Detect which cell encompasses the target text, then output its (X, Y) center coordinate. 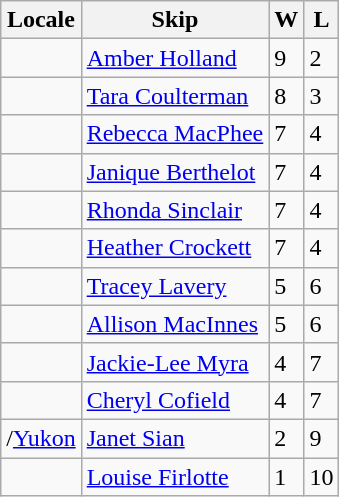
Janique Berthelot (175, 172)
Tara Coulterman (175, 96)
3 (322, 96)
1 (286, 477)
8 (286, 96)
Amber Holland (175, 58)
Allison MacInnes (175, 324)
L (322, 20)
Cheryl Cofield (175, 400)
W (286, 20)
Tracey Lavery (175, 286)
10 (322, 477)
Locale (41, 20)
Janet Sian (175, 438)
Skip (175, 20)
Louise Firlotte (175, 477)
Rhonda Sinclair (175, 210)
/Yukon (41, 438)
Heather Crockett (175, 248)
Jackie-Lee Myra (175, 362)
Rebecca MacPhee (175, 134)
